Determine the [X, Y] coordinate at the center of the cell enclosing the given text.  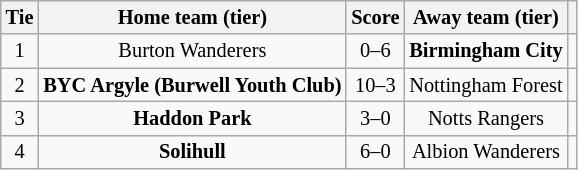
Solihull [192, 152]
BYC Argyle (Burwell Youth Club) [192, 85]
Tie [20, 17]
6–0 [375, 152]
Birmingham City [486, 51]
Nottingham Forest [486, 85]
10–3 [375, 85]
Haddon Park [192, 118]
Notts Rangers [486, 118]
Burton Wanderers [192, 51]
3–0 [375, 118]
2 [20, 85]
Home team (tier) [192, 17]
1 [20, 51]
3 [20, 118]
4 [20, 152]
Away team (tier) [486, 17]
0–6 [375, 51]
Score [375, 17]
Albion Wanderers [486, 152]
